Search for the cell housing the specified text and yield its [x, y] center coordinate. 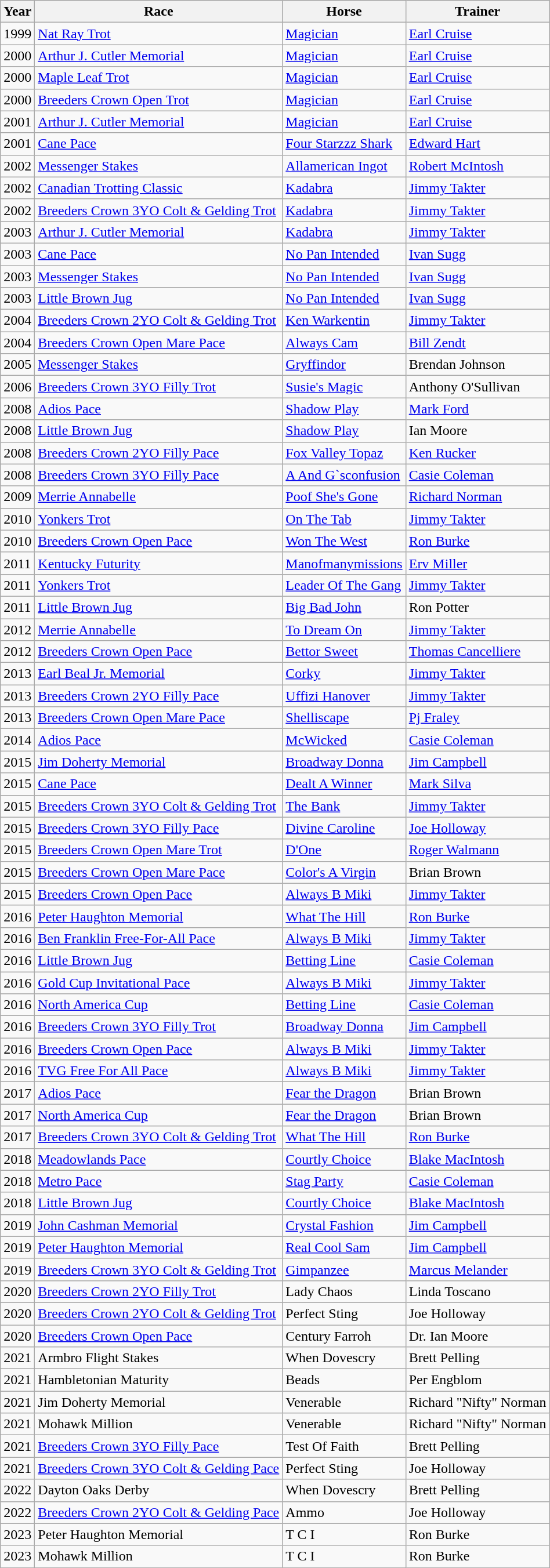
Metro Pace [159, 1181]
Anthony O'Sullivan [477, 387]
2005 [17, 365]
Earl Beal Jr. Memorial [159, 674]
Pj Fraley [477, 718]
Stag Party [344, 1181]
Manofmanymissions [344, 563]
Edward Hart [477, 144]
1999 [17, 34]
Big Bad John [344, 607]
Won The West [344, 541]
Meadowlands Pace [159, 1159]
Hambletonian Maturity [159, 1380]
A And G`sconfusion [344, 475]
2009 [17, 497]
Kentucky Futurity [159, 563]
Thomas Cancelliere [477, 652]
Roger Walmann [477, 850]
Per Engblom [477, 1380]
Horse [344, 12]
Color's A Virgin [344, 872]
Maple Leaf Trot [159, 78]
Ben Franklin Free-For-All Pace [159, 938]
2006 [17, 387]
Bill Zendt [477, 343]
Gold Cup Invitational Pace [159, 983]
Linda Toscano [477, 1291]
Test Of Faith [344, 1446]
Poof She's Gone [344, 497]
Ammo [344, 1512]
Gimpanzee [344, 1269]
Year [17, 12]
Fox Valley Topaz [344, 453]
Allamerican Ingot [344, 166]
Susie's Magic [344, 387]
Armbro Flight Stakes [159, 1358]
Erv Miller [477, 563]
D'One [344, 850]
Ken Rucker [477, 453]
Four Starzzz Shark [344, 144]
Race [159, 12]
Mark Ford [477, 409]
On The Tab [344, 519]
Mark Silva [477, 784]
Ron Potter [477, 607]
To Dream On [344, 629]
McWicked [344, 740]
Real Cool Sam [344, 1247]
Bettor Sweet [344, 652]
Dr. Ian Moore [477, 1335]
Uffizi Hanover [344, 696]
Canadian Trotting Classic [159, 188]
Marcus Melander [477, 1269]
John Cashman Memorial [159, 1225]
Beads [344, 1380]
TVG Free For All Pace [159, 1071]
Dealt A Winner [344, 784]
Brendan Johnson [477, 365]
Crystal Fashion [344, 1225]
Breeders Crown Open Mare Trot [159, 850]
Corky [344, 674]
Lady Chaos [344, 1291]
Leader Of The Gang [344, 585]
Century Farroh [344, 1335]
Breeders Crown Open Trot [159, 100]
Shelliscape [344, 718]
Breeders Crown 3YO Colt & Gelding Pace [159, 1468]
Robert McIntosh [477, 166]
Always Cam [344, 343]
Ken Warkentin [344, 321]
Dayton Oaks Derby [159, 1490]
The Bank [344, 806]
Breeders Crown 2YO Filly Trot [159, 1291]
Gryffindor [344, 365]
Nat Ray Trot [159, 34]
Richard Norman [477, 497]
2014 [17, 740]
Trainer [477, 12]
Ian Moore [477, 431]
Divine Caroline [344, 828]
Breeders Crown 2YO Colt & Gelding Pace [159, 1512]
